Determine the (X, Y) coordinate at the center of the cell enclosing the given text.  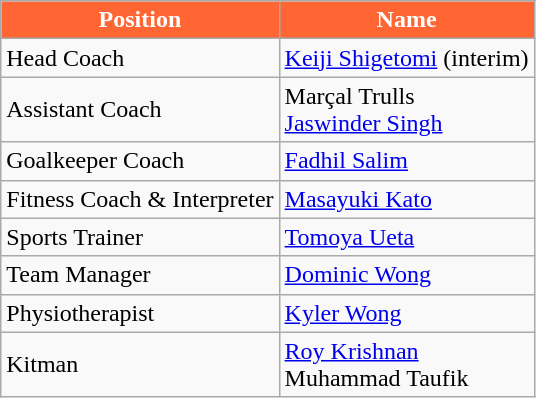
Sports Trainer (140, 237)
Keiji Shigetomi (interim) (406, 58)
Head Coach (140, 58)
Assistant Coach (140, 110)
Kyler Wong (406, 313)
Tomoya Ueta (406, 237)
Roy Krishnan Muhammad Taufik (406, 364)
Marçal Trulls Jaswinder Singh (406, 110)
Name (406, 20)
Team Manager (140, 275)
Position (140, 20)
Fadhil Salim (406, 161)
Fitness Coach & Interpreter (140, 199)
Dominic Wong (406, 275)
Kitman (140, 364)
Goalkeeper Coach (140, 161)
Physiotherapist (140, 313)
Masayuki Kato (406, 199)
